Capture the cell that displays the provided text and extract its [x, y] central coordinate. 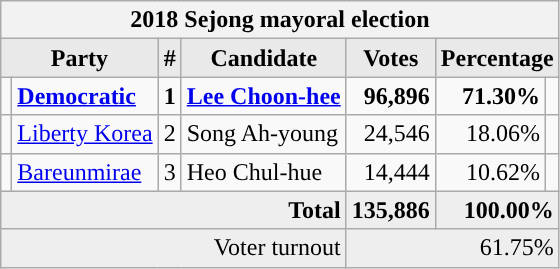
61.75% [452, 248]
Liberty Korea [85, 134]
2018 Sejong mayoral election [280, 20]
1 [170, 96]
14,444 [390, 172]
Candidate [264, 58]
Percentage [497, 58]
Heo Chul-hue [264, 172]
Lee Choon-hee [264, 96]
Bareunmirae [85, 172]
71.30% [490, 96]
24,546 [390, 134]
135,886 [390, 210]
10.62% [490, 172]
# [170, 58]
100.00% [497, 210]
3 [170, 172]
96,896 [390, 96]
Party [80, 58]
2 [170, 134]
Votes [390, 58]
Total [174, 210]
Song Ah-young [264, 134]
Democratic [85, 96]
18.06% [490, 134]
Voter turnout [174, 248]
